Locate the cell with the specified text and output its [X, Y] center coordinate. 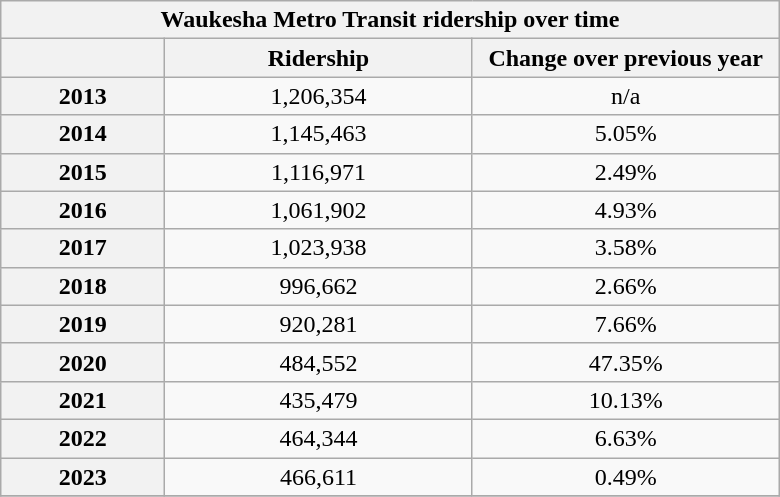
Waukesha Metro Transit ridership over time [390, 20]
2.49% [626, 172]
1,116,971 [318, 172]
2017 [83, 248]
47.35% [626, 362]
6.63% [626, 438]
2016 [83, 210]
2019 [83, 324]
1,061,902 [318, 210]
3.58% [626, 248]
2023 [83, 477]
4.93% [626, 210]
920,281 [318, 324]
466,611 [318, 477]
Ridership [318, 58]
0.49% [626, 477]
2014 [83, 134]
n/a [626, 96]
996,662 [318, 286]
2021 [83, 400]
2022 [83, 438]
2013 [83, 96]
10.13% [626, 400]
1,023,938 [318, 248]
1,145,463 [318, 134]
435,479 [318, 400]
2020 [83, 362]
2.66% [626, 286]
2015 [83, 172]
484,552 [318, 362]
5.05% [626, 134]
7.66% [626, 324]
1,206,354 [318, 96]
2018 [83, 286]
464,344 [318, 438]
Change over previous year [626, 58]
